Determine the [x, y] coordinate at the center of the cell enclosing the given text.  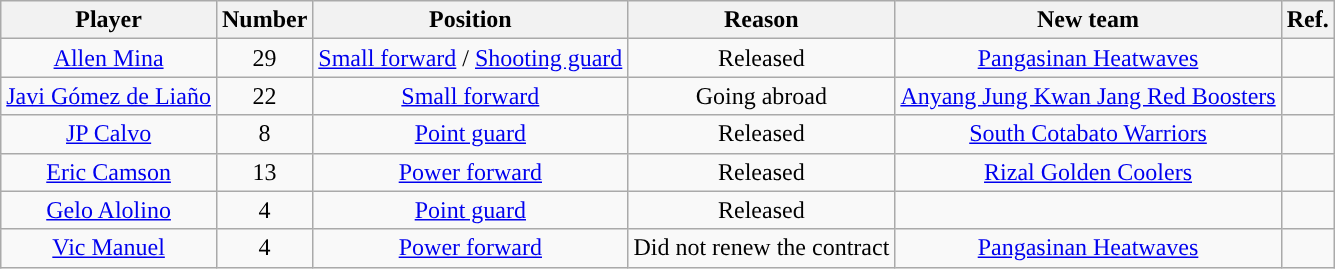
Vic Manuel [109, 248]
Player [109, 20]
New team [1088, 20]
South Cotabato Warriors [1088, 134]
Ref. [1308, 20]
Rizal Golden Coolers [1088, 172]
Anyang Jung Kwan Jang Red Boosters [1088, 96]
Small forward [470, 96]
Did not renew the contract [762, 248]
Gelo Alolino [109, 210]
Allen Mina [109, 58]
Small forward / Shooting guard [470, 58]
13 [264, 172]
JP Calvo [109, 134]
Javi Gómez de Liaño [109, 96]
Eric Camson [109, 172]
8 [264, 134]
Position [470, 20]
Number [264, 20]
22 [264, 96]
Going abroad [762, 96]
29 [264, 58]
Reason [762, 20]
